Capture the cell that displays the provided text and extract its (x, y) central coordinate. 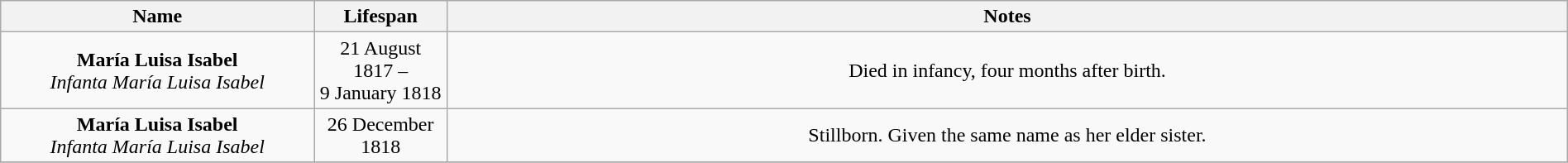
26 December 1818 (380, 136)
Stillborn. Given the same name as her elder sister. (1007, 136)
Notes (1007, 17)
21 August 1817 –9 January 1818 (380, 70)
Lifespan (380, 17)
Name (157, 17)
Died in infancy, four months after birth. (1007, 70)
María Luisa IsabelInfanta María Luisa Isabel (157, 136)
María Luisa Isabel Infanta María Luisa Isabel (157, 70)
